Extract the (x, y) coordinate from the center of the cell holding the provided text.  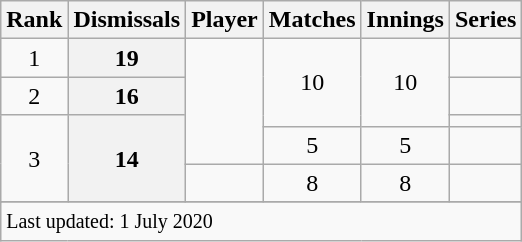
Series (485, 20)
Innings (405, 20)
2 (34, 96)
Matches (312, 20)
14 (127, 158)
Dismissals (127, 20)
Last updated: 1 July 2020 (262, 221)
Rank (34, 20)
1 (34, 58)
3 (34, 158)
19 (127, 58)
Player (225, 20)
16 (127, 96)
